Scan for the cell matching the given text and deliver its [x, y] coordinate at center. 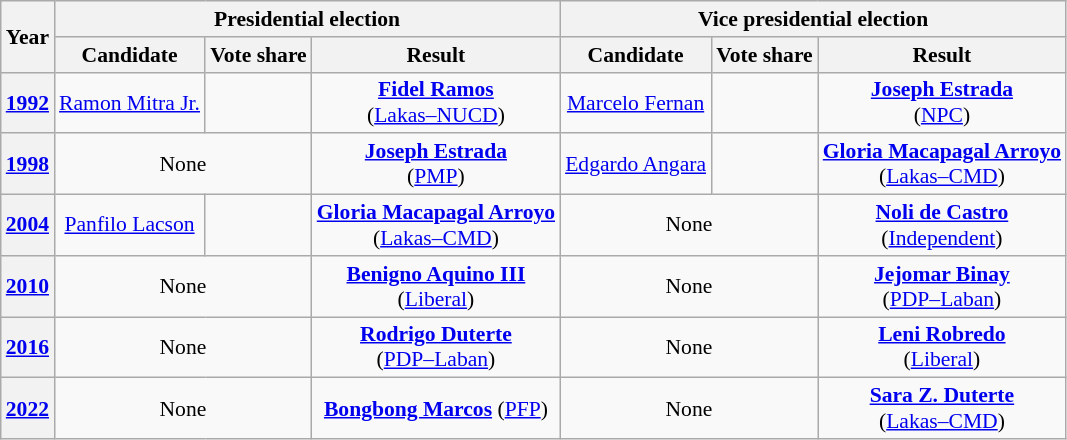
1998 [28, 164]
Leni Robredo(Liberal) [942, 348]
Year [28, 36]
1992 [28, 102]
Ramon Mitra Jr. [130, 102]
2022 [28, 408]
Benigno Aquino III(Liberal) [436, 286]
2010 [28, 286]
2004 [28, 226]
Marcelo Fernan [636, 102]
Noli de Castro(Independent) [942, 226]
Bongbong Marcos (PFP) [436, 408]
Joseph Estrada(NPC) [942, 102]
Sara Z. Duterte(Lakas–CMD) [942, 408]
2016 [28, 348]
Panfilo Lacson [130, 226]
Edgardo Angara [636, 164]
Presidential election [307, 19]
Fidel Ramos(Lakas–NUCD) [436, 102]
Jejomar Binay(PDP–Laban) [942, 286]
Rodrigo Duterte(PDP–Laban) [436, 348]
Joseph Estrada(PMP) [436, 164]
Vice presidential election [813, 19]
